Locate the cell with the specified text and output its (X, Y) center coordinate. 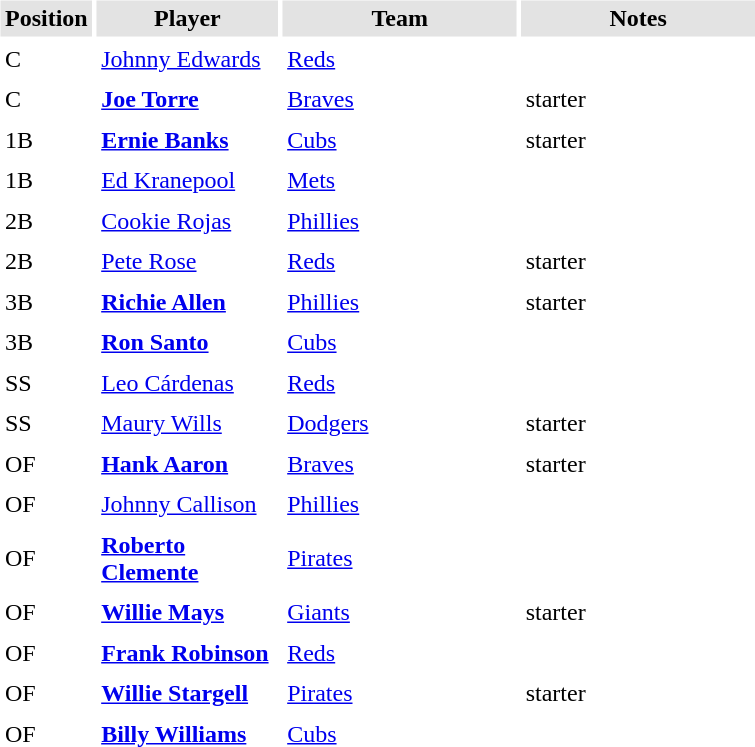
Position (46, 18)
Team (400, 18)
Ron Santo (188, 342)
Frank Robinson (188, 653)
Roberto Clemente (188, 558)
Hank Aaron (188, 464)
Notes (638, 18)
Richie Allen (188, 302)
Player (188, 18)
Joe Torre (188, 100)
Pete Rose (188, 262)
Giants (400, 612)
Cookie Rojas (188, 221)
Willie Stargell (188, 694)
Johnny Edwards (188, 59)
Ed Kranepool (188, 180)
Willie Mays (188, 612)
Leo Cárdenas (188, 383)
Johnny Callison (188, 504)
Dodgers (400, 424)
Ernie Banks (188, 140)
Maury Wills (188, 424)
Mets (400, 180)
